Identify which cell holds the provided text, then report its (X, Y) central coordinate. 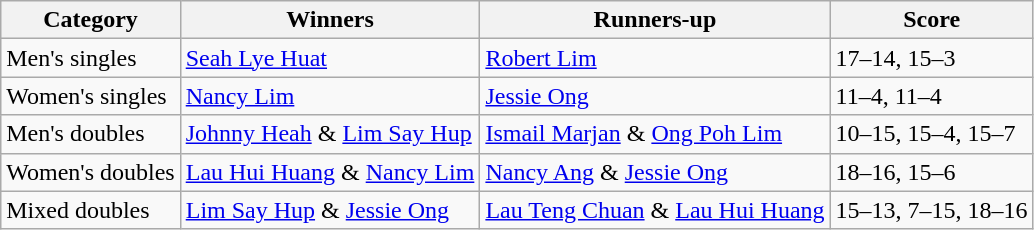
15–13, 7–15, 18–16 (932, 210)
Winners (330, 20)
Men's doubles (90, 134)
Seah Lye Huat (330, 58)
Men's singles (90, 58)
Nancy Lim (330, 96)
Women's singles (90, 96)
Ismail Marjan & Ong Poh Lim (655, 134)
10–15, 15–4, 15–7 (932, 134)
11–4, 11–4 (932, 96)
Lau Hui Huang & Nancy Lim (330, 172)
Mixed doubles (90, 210)
Runners-up (655, 20)
Jessie Ong (655, 96)
Nancy Ang & Jessie Ong (655, 172)
Category (90, 20)
Johnny Heah & Lim Say Hup (330, 134)
Score (932, 20)
17–14, 15–3 (932, 58)
Robert Lim (655, 58)
Lim Say Hup & Jessie Ong (330, 210)
18–16, 15–6 (932, 172)
Lau Teng Chuan & Lau Hui Huang (655, 210)
Women's doubles (90, 172)
